Pinpoint the cell where the given text exists, returning its [X, Y] midpoint coordinate. 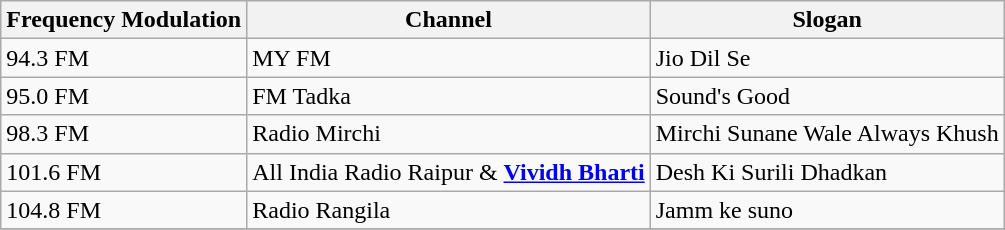
Radio Mirchi [449, 134]
FM Tadka [449, 96]
Desh Ki Surili Dhadkan [827, 172]
Channel [449, 20]
Sound's Good [827, 96]
All India Radio Raipur & Vividh Bharti [449, 172]
Slogan [827, 20]
Radio Rangila [449, 210]
98.3 FM [124, 134]
94.3 FM [124, 58]
104.8 FM [124, 210]
Jio Dil Se [827, 58]
95.0 FM [124, 96]
Mirchi Sunane Wale Always Khush [827, 134]
Jamm ke suno [827, 210]
101.6 FM [124, 172]
Frequency Modulation [124, 20]
MY FM [449, 58]
